Identify which cell holds the provided text, then report its [x, y] central coordinate. 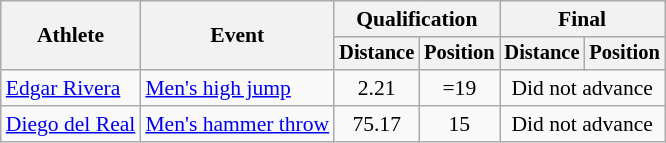
Athlete [71, 36]
Men's high jump [237, 88]
=19 [459, 88]
Final [582, 19]
15 [459, 124]
Qualification [416, 19]
2.21 [376, 88]
75.17 [376, 124]
Diego del Real [71, 124]
Men's hammer throw [237, 124]
Edgar Rivera [71, 88]
Event [237, 36]
